Search for the cell housing the specified text and yield its (x, y) center coordinate. 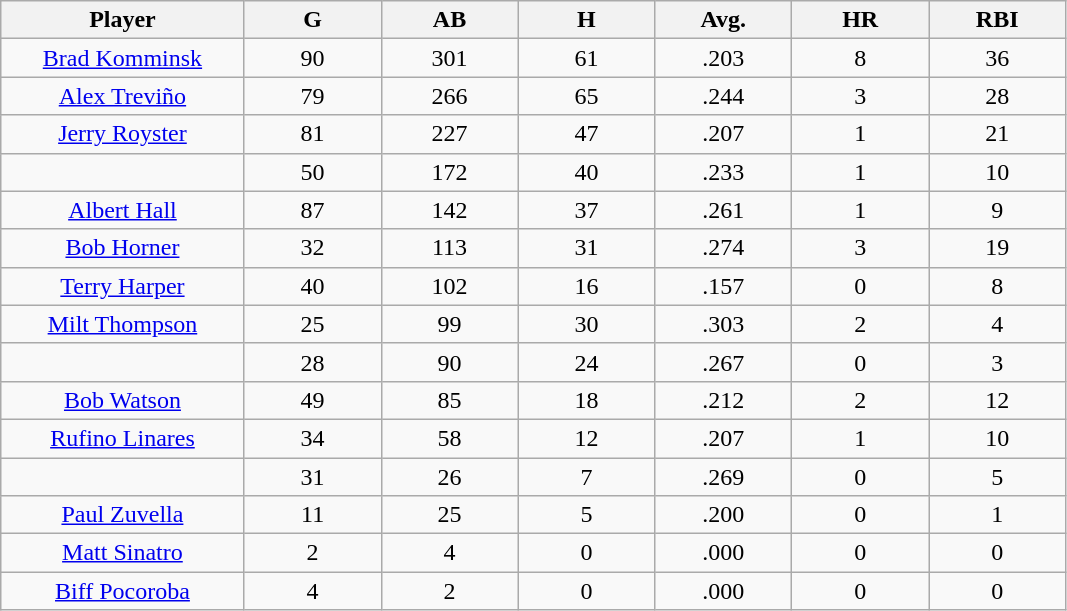
Paul Zuvella (122, 515)
Terry Harper (122, 286)
61 (586, 58)
172 (450, 172)
227 (450, 134)
30 (586, 324)
87 (312, 210)
26 (450, 477)
21 (998, 134)
.203 (724, 58)
Bob Horner (122, 248)
Rufino Linares (122, 438)
.157 (724, 286)
99 (450, 324)
49 (312, 400)
19 (998, 248)
Milt Thompson (122, 324)
301 (450, 58)
Player (122, 20)
Jerry Royster (122, 134)
47 (586, 134)
.269 (724, 477)
Brad Komminsk (122, 58)
.303 (724, 324)
Avg. (724, 20)
24 (586, 362)
85 (450, 400)
65 (586, 96)
58 (450, 438)
Biff Pocoroba (122, 591)
37 (586, 210)
.200 (724, 515)
142 (450, 210)
Matt Sinatro (122, 553)
.212 (724, 400)
11 (312, 515)
.267 (724, 362)
34 (312, 438)
79 (312, 96)
50 (312, 172)
113 (450, 248)
9 (998, 210)
G (312, 20)
.244 (724, 96)
32 (312, 248)
Albert Hall (122, 210)
102 (450, 286)
18 (586, 400)
.274 (724, 248)
AB (450, 20)
266 (450, 96)
H (586, 20)
Bob Watson (122, 400)
.233 (724, 172)
36 (998, 58)
7 (586, 477)
Alex Treviño (122, 96)
81 (312, 134)
HR (860, 20)
16 (586, 286)
.261 (724, 210)
RBI (998, 20)
